Scan for the cell matching the given text and deliver its [X, Y] coordinate at center. 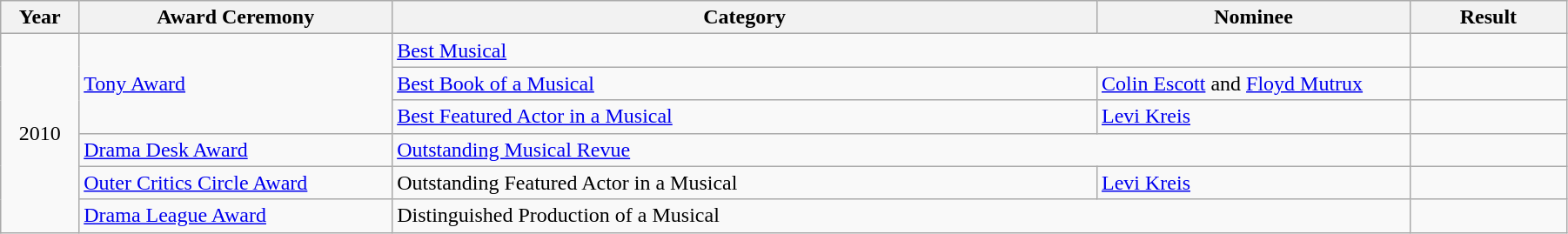
Nominee [1254, 17]
Year [40, 17]
Best Musical [901, 50]
Drama League Award [236, 216]
Tony Award [236, 84]
Best Featured Actor in a Musical [745, 117]
Distinguished Production of a Musical [901, 216]
Outer Critics Circle Award [236, 183]
Outstanding Featured Actor in a Musical [745, 183]
Drama Desk Award [236, 150]
2010 [40, 133]
Best Book of a Musical [745, 84]
Award Ceremony [236, 17]
Result [1488, 17]
Category [745, 17]
Colin Escott and Floyd Mutrux [1254, 84]
Outstanding Musical Revue [901, 150]
